Return the (x, y) coordinate for the center point of the cell that contains the specified text.  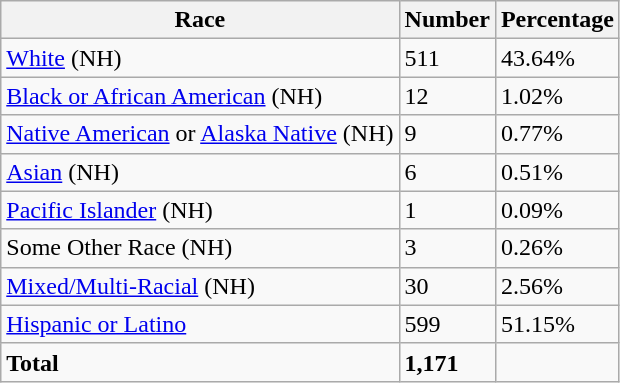
Hispanic or Latino (200, 324)
6 (447, 172)
51.15% (557, 324)
Total (200, 362)
2.56% (557, 286)
Asian (NH) (200, 172)
511 (447, 58)
1 (447, 210)
Percentage (557, 20)
30 (447, 286)
Mixed/Multi-Racial (NH) (200, 286)
0.09% (557, 210)
Black or African American (NH) (200, 96)
Number (447, 20)
Native American or Alaska Native (NH) (200, 134)
0.51% (557, 172)
1,171 (447, 362)
599 (447, 324)
1.02% (557, 96)
9 (447, 134)
43.64% (557, 58)
0.77% (557, 134)
0.26% (557, 248)
Some Other Race (NH) (200, 248)
Race (200, 20)
3 (447, 248)
White (NH) (200, 58)
Pacific Islander (NH) (200, 210)
12 (447, 96)
